Pinpoint the cell where the given text exists, returning its [X, Y] midpoint coordinate. 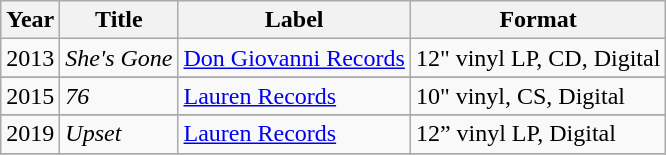
Label [294, 20]
2015 [30, 96]
76 [119, 96]
2013 [30, 58]
12” vinyl LP, Digital [538, 134]
Format [538, 20]
2019 [30, 134]
Don Giovanni Records [294, 58]
Year [30, 20]
Upset [119, 134]
12" vinyl LP, CD, Digital [538, 58]
She's Gone [119, 58]
10" vinyl, CS, Digital [538, 96]
Title [119, 20]
